Scan for the cell matching the given text and deliver its (X, Y) coordinate at center. 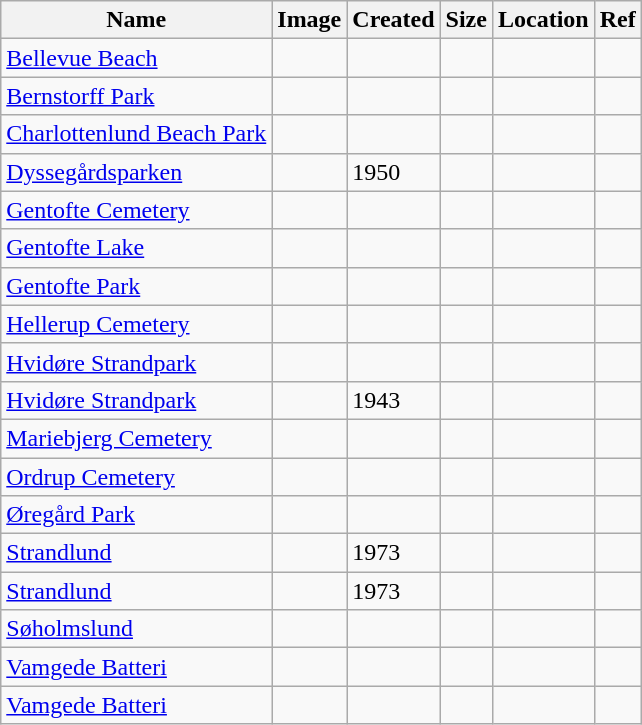
Bellevue Beach (136, 58)
Charlottenlund Beach Park (136, 134)
Hellerup Cemetery (136, 324)
Gentofte Cemetery (136, 210)
Mariebjerg Cemetery (136, 438)
Image (310, 20)
Created (394, 20)
Dyssegårdsparken (136, 172)
1943 (394, 400)
Location (543, 20)
Øregård Park (136, 515)
1950 (394, 172)
Gentofte Park (136, 286)
Size (466, 20)
Ordrup Cemetery (136, 477)
Søholmslund (136, 629)
Gentofte Lake (136, 248)
Bernstorff Park (136, 96)
Name (136, 20)
Ref (618, 20)
